Return (x, y) of the center of cell containing provided text 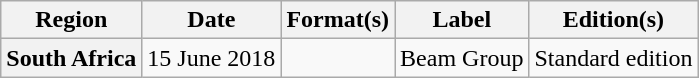
Label (462, 20)
Standard edition (614, 58)
Format(s) (338, 20)
15 June 2018 (212, 58)
South Africa (72, 58)
Region (72, 20)
Beam Group (462, 58)
Date (212, 20)
Edition(s) (614, 20)
